For the text-containing cell, return its midpoint in (x, y) coordinate format. 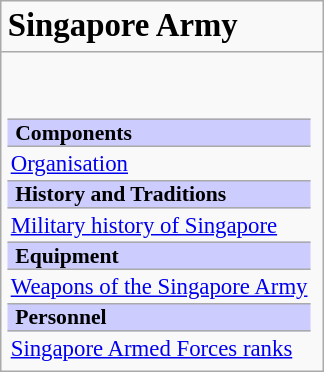
Personnel (160, 317)
Singapore Armed Forces ranks (160, 348)
History and Traditions (160, 194)
Singapore Army (162, 26)
Equipment (160, 256)
Weapons of the Singapore Army (160, 286)
Organisation (160, 164)
Components (160, 132)
Military history of Singapore (160, 224)
